Locate the cell with the specified text and output its (X, Y) center coordinate. 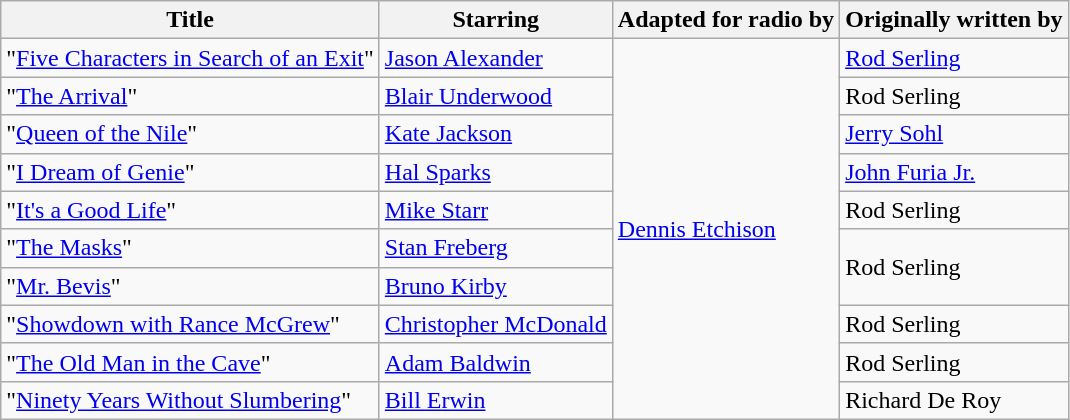
"Ninety Years Without Slumbering" (190, 400)
Christopher McDonald (496, 324)
Originally written by (954, 20)
"Queen of the Nile" (190, 134)
Kate Jackson (496, 134)
"The Arrival" (190, 96)
Hal Sparks (496, 172)
Starring (496, 20)
Bruno Kirby (496, 286)
"Mr. Bevis" (190, 286)
"The Old Man in the Cave" (190, 362)
Jerry Sohl (954, 134)
John Furia Jr. (954, 172)
Mike Starr (496, 210)
"The Masks" (190, 248)
Stan Freberg (496, 248)
"Showdown with Rance McGrew" (190, 324)
"Five Characters in Search of an Exit" (190, 58)
"It's a Good Life" (190, 210)
Blair Underwood (496, 96)
Adam Baldwin (496, 362)
Bill Erwin (496, 400)
Adapted for radio by (726, 20)
Title (190, 20)
"I Dream of Genie" (190, 172)
Jason Alexander (496, 58)
Dennis Etchison (726, 230)
Richard De Roy (954, 400)
